Locate the cell with the specified text and output its (X, Y) center coordinate. 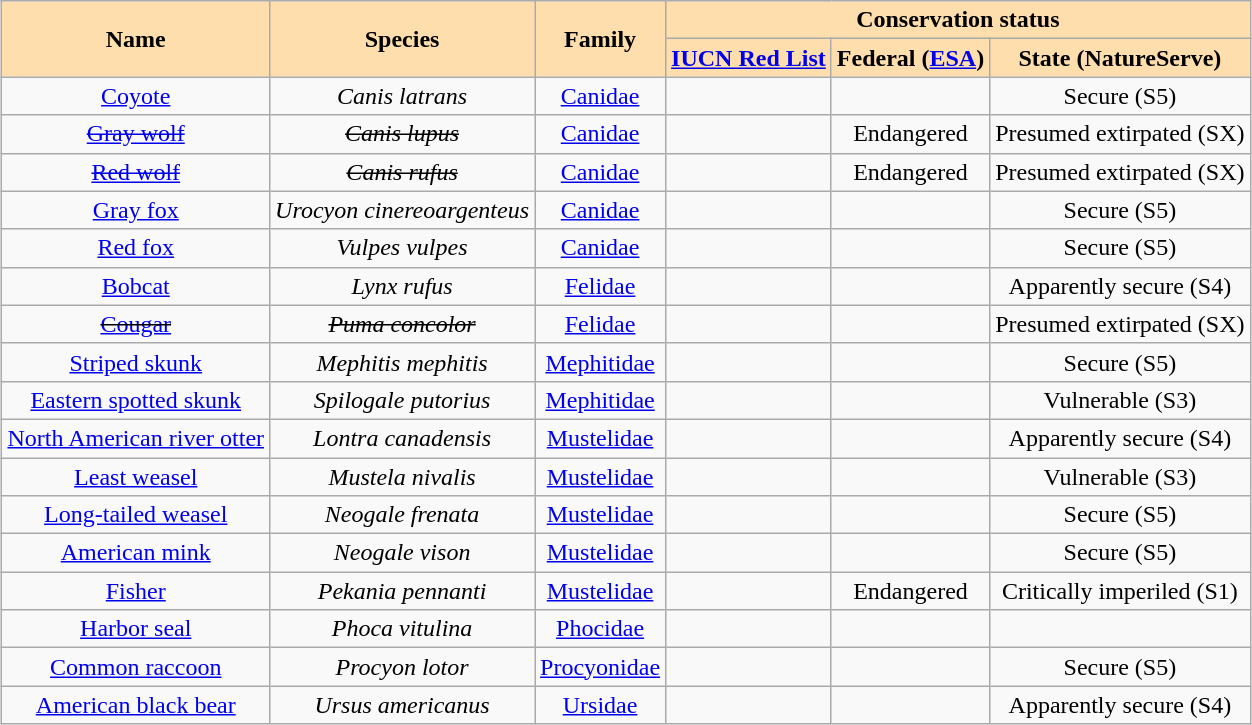
Long-tailed weasel (136, 515)
North American river otter (136, 438)
Cougar (136, 324)
Vulpes vulpes (402, 248)
Least weasel (136, 477)
Neogale frenata (402, 515)
Canis lupus (402, 134)
Neogale vison (402, 553)
Lynx rufus (402, 286)
Ursidae (600, 705)
Striped skunk (136, 362)
Common raccoon (136, 667)
Name (136, 39)
Spilogale putorius (402, 400)
Eastern spotted skunk (136, 400)
State (NatureServe) (1120, 58)
Gray wolf (136, 134)
Coyote (136, 96)
Procyonidae (600, 667)
Canis rufus (402, 172)
American mink (136, 553)
Red fox (136, 248)
American black bear (136, 705)
Family (600, 39)
Ursus americanus (402, 705)
Canis latrans (402, 96)
Phoca vitulina (402, 629)
Critically imperiled (S1) (1120, 591)
Species (402, 39)
Red wolf (136, 172)
IUCN Red List (749, 58)
Urocyon cinereoargenteus (402, 210)
Mephitis mephitis (402, 362)
Pekania pennanti (402, 591)
Lontra canadensis (402, 438)
Federal (ESA) (910, 58)
Mustela nivalis (402, 477)
Gray fox (136, 210)
Procyon lotor (402, 667)
Fisher (136, 591)
Bobcat (136, 286)
Phocidae (600, 629)
Puma concolor (402, 324)
Harbor seal (136, 629)
Conservation status (958, 20)
